Identify which cell holds the provided text, then report its [X, Y] central coordinate. 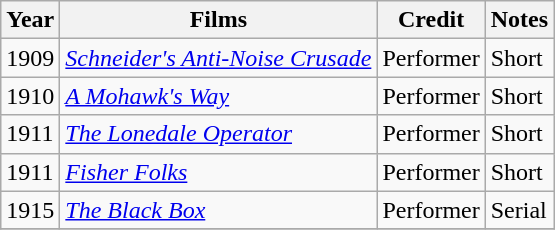
The Lonedale Operator [218, 134]
1909 [30, 58]
Notes [519, 20]
1915 [30, 210]
Films [218, 20]
1910 [30, 96]
Serial [519, 210]
Fisher Folks [218, 172]
Credit [431, 20]
Year [30, 20]
The Black Box [218, 210]
A Mohawk's Way [218, 96]
Schneider's Anti-Noise Crusade [218, 58]
